Find where the given text appears and provide that cell's center as [X, Y] coordinate. 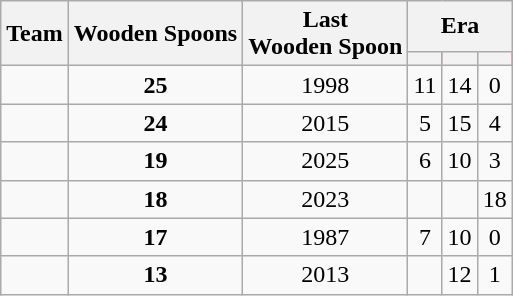
25 [155, 85]
17 [155, 237]
24 [155, 123]
12 [460, 275]
Wooden Spoons [155, 34]
Team [35, 34]
11 [425, 85]
1998 [326, 85]
14 [460, 85]
4 [494, 123]
3 [494, 161]
5 [425, 123]
6 [425, 161]
7 [425, 237]
2013 [326, 275]
2015 [326, 123]
Era [460, 26]
13 [155, 275]
15 [460, 123]
1 [494, 275]
2025 [326, 161]
1987 [326, 237]
Last Wooden Spoon [326, 34]
2023 [326, 199]
19 [155, 161]
